Find where the given text appears and provide that cell's center as [x, y] coordinate. 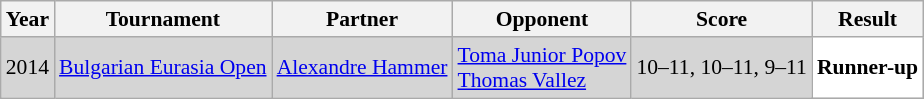
10–11, 10–11, 9–11 [721, 68]
Runner-up [868, 68]
Alexandre Hammer [362, 68]
Year [28, 19]
Result [868, 19]
Bulgarian Eurasia Open [163, 68]
Toma Junior Popov Thomas Vallez [542, 68]
Opponent [542, 19]
2014 [28, 68]
Partner [362, 19]
Score [721, 19]
Tournament [163, 19]
